Locate the cell with the specified text and output its (x, y) center coordinate. 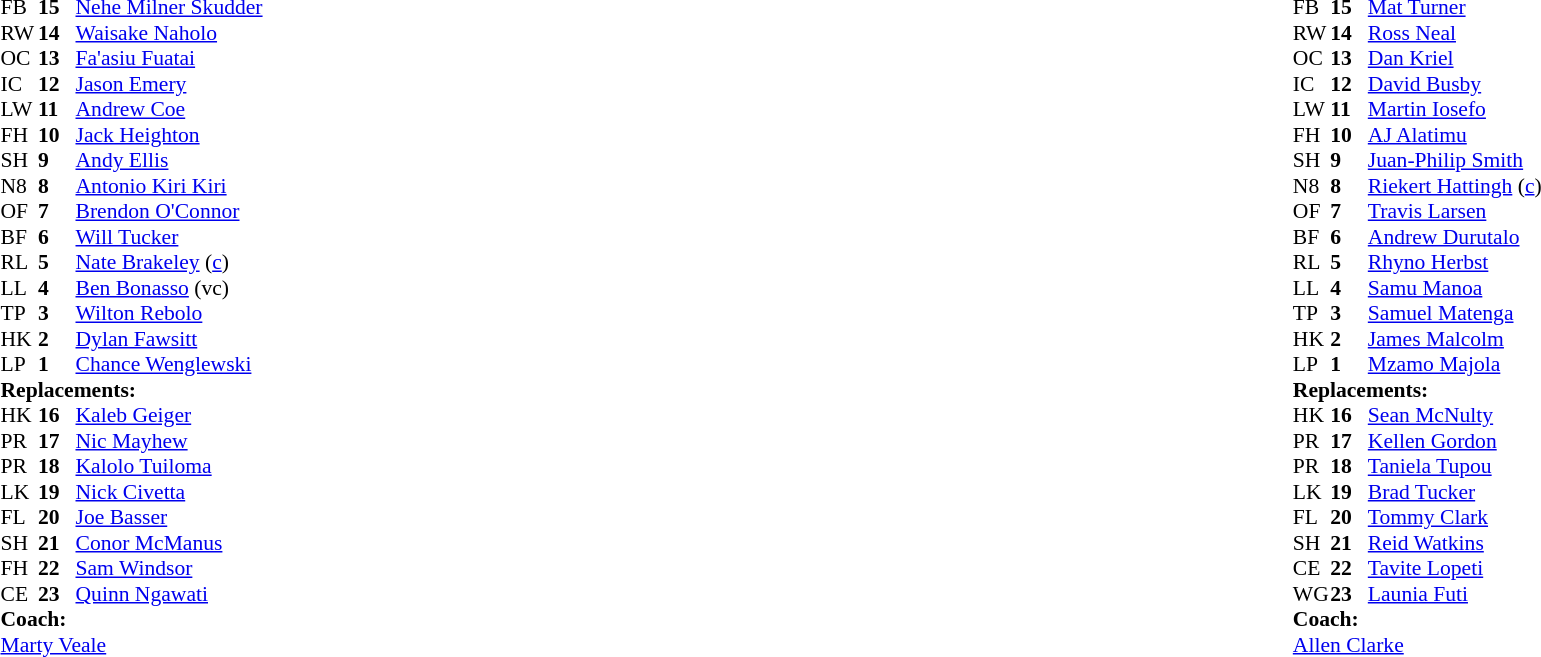
Nick Civetta (170, 492)
Wilton Rebolo (170, 313)
Nate Brakeley (c) (170, 263)
Waisake Naholo (170, 33)
Conor McManus (170, 543)
Jason Emery (170, 84)
Antonio Kiri Kiri (170, 186)
Kalolo Tuiloma (170, 467)
Replacements: (131, 390)
Kaleb Geiger (170, 415)
Andrew Coe (170, 109)
Fa'asiu Fuatai (170, 59)
Dylan Fawsitt (170, 339)
Quinn Ngawati (170, 594)
Ben Bonasso (vc) (170, 288)
Andy Ellis (170, 161)
Chance Wenglewski (170, 365)
Joe Basser (170, 517)
Coach: (131, 619)
Jack Heighton (170, 135)
Will Tucker (170, 237)
Brendon O'Connor (170, 211)
WG (1312, 594)
Nic Mayhew (170, 441)
Sam Windsor (170, 569)
